Provide the [X, Y] coordinate of the cell's center where the given text is located.  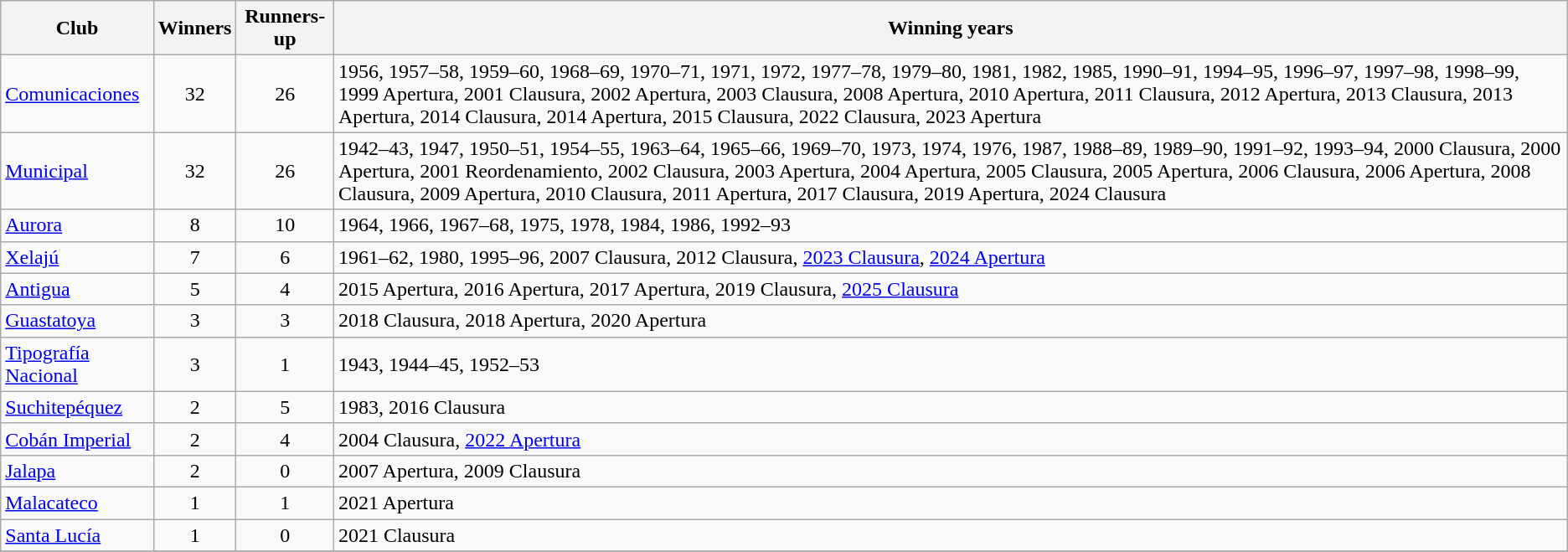
Suchitepéquez [77, 407]
1964, 1966, 1967–68, 1975, 1978, 1984, 1986, 1992–93 [950, 225]
10 [285, 225]
Malacateco [77, 503]
6 [285, 257]
2007 Apertura, 2009 Clausura [950, 471]
2018 Clausura, 2018 Apertura, 2020 Apertura [950, 321]
Winning years [950, 28]
Winners [194, 28]
Cobán Imperial [77, 439]
1983, 2016 Clausura [950, 407]
Jalapa [77, 471]
2015 Apertura, 2016 Apertura, 2017 Apertura, 2019 Clausura, 2025 Clausura [950, 289]
Aurora [77, 225]
Xelajú [77, 257]
2021 Clausura [950, 535]
Club [77, 28]
Santa Lucía [77, 535]
7 [194, 257]
Municipal [77, 171]
Guastatoya [77, 321]
1943, 1944–45, 1952–53 [950, 364]
2021 Apertura [950, 503]
Antigua [77, 289]
8 [194, 225]
2004 Clausura, 2022 Apertura [950, 439]
Comunicaciones [77, 94]
1961–62, 1980, 1995–96, 2007 Clausura, 2012 Clausura, 2023 Clausura, 2024 Apertura [950, 257]
Runners-up [285, 28]
Tipografía Nacional [77, 364]
